Extract the [X, Y] coordinate from the center of the cell holding the provided text.  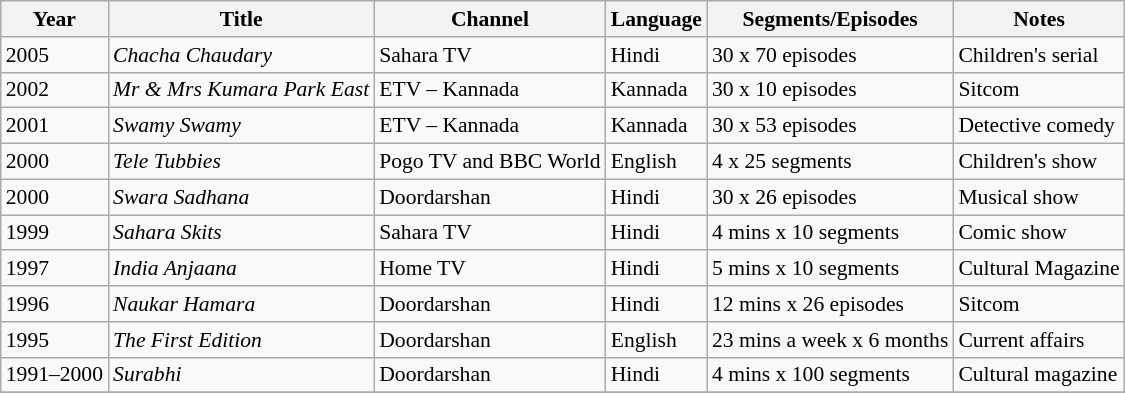
12 mins x 26 episodes [830, 304]
23 mins a week x 6 months [830, 340]
Segments/Episodes [830, 19]
Chacha Chaudary [241, 55]
2002 [54, 90]
Detective comedy [1038, 126]
Naukar Hamara [241, 304]
30 x 70 episodes [830, 55]
5 mins x 10 segments [830, 269]
Comic show [1038, 233]
Year [54, 19]
Current affairs [1038, 340]
Notes [1038, 19]
Mr & Mrs Kumara Park East [241, 90]
Swamy Swamy [241, 126]
4 mins x 10 segments [830, 233]
1997 [54, 269]
1999 [54, 233]
India Anjaana [241, 269]
Pogo TV and BBC World [490, 162]
Tele Tubbies [241, 162]
4 x 25 segments [830, 162]
Children's show [1038, 162]
1995 [54, 340]
Cultural Magazine [1038, 269]
1991–2000 [54, 375]
Home TV [490, 269]
30 x 10 episodes [830, 90]
Surabhi [241, 375]
Children's serial [1038, 55]
Cultural magazine [1038, 375]
4 mins x 100 segments [830, 375]
The First Edition [241, 340]
Sahara Skits [241, 233]
2005 [54, 55]
1996 [54, 304]
30 x 53 episodes [830, 126]
Swara Sadhana [241, 197]
2001 [54, 126]
Channel [490, 19]
30 x 26 episodes [830, 197]
Musical show [1038, 197]
Language [656, 19]
Title [241, 19]
